Determine the [X, Y] coordinate at the center of the cell enclosing the given text.  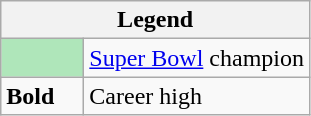
Bold [42, 96]
Legend [156, 20]
Super Bowl champion [197, 58]
Career high [197, 96]
